Output the (x, y) coordinate of the center of the cell containing the given text.  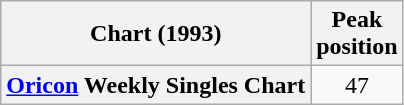
47 (357, 85)
Peakposition (357, 34)
Oricon Weekly Singles Chart (156, 85)
Chart (1993) (156, 34)
